Provide the (x, y) coordinate of the cell's center where the given text is located.  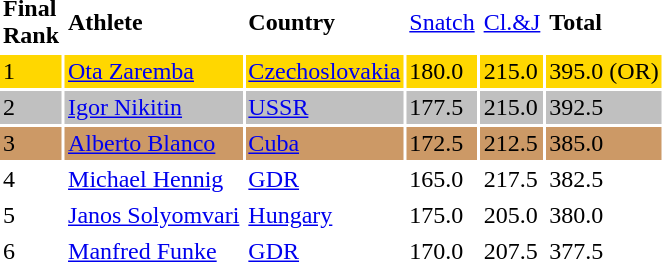
172.5 (442, 144)
Janos Solyomvari (154, 216)
395.0 (OR) (604, 72)
GDR (324, 180)
382.5 (604, 180)
380.0 (604, 216)
175.0 (442, 216)
2 (31, 108)
5 (31, 216)
180.0 (442, 72)
392.5 (604, 108)
Michael Hennig (154, 180)
385.0 (604, 144)
Alberto Blanco (154, 144)
205.0 (512, 216)
Ota Zaremba (154, 72)
165.0 (442, 180)
217.5 (512, 180)
Cuba (324, 144)
USSR (324, 108)
Hungary (324, 216)
1 (31, 72)
3 (31, 144)
177.5 (442, 108)
Czechoslovakia (324, 72)
4 (31, 180)
212.5 (512, 144)
Igor Nikitin (154, 108)
